Detect which cell encompasses the target text, then output its [X, Y] center coordinate. 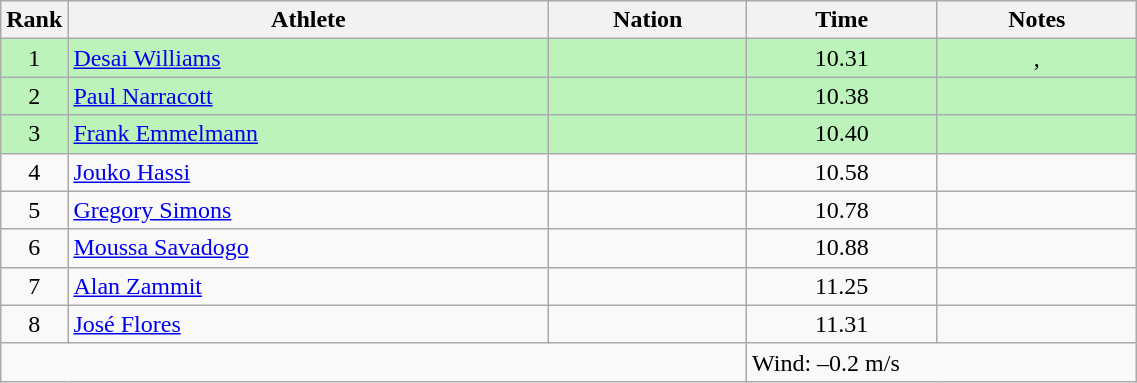
Notes [1037, 20]
11.25 [842, 286]
Alan Zammit [308, 286]
Jouko Hassi [308, 172]
4 [34, 172]
Desai Williams [308, 58]
11.31 [842, 324]
Frank Emmelmann [308, 134]
José Flores [308, 324]
Moussa Savadogo [308, 248]
10.88 [842, 248]
Nation [648, 20]
8 [34, 324]
Paul Narracott [308, 96]
, [1037, 58]
10.78 [842, 210]
5 [34, 210]
3 [34, 134]
7 [34, 286]
10.58 [842, 172]
6 [34, 248]
1 [34, 58]
Time [842, 20]
2 [34, 96]
10.38 [842, 96]
Gregory Simons [308, 210]
10.31 [842, 58]
Athlete [308, 20]
10.40 [842, 134]
Rank [34, 20]
Wind: –0.2 m/s [942, 362]
